Find where the given text appears and provide that cell's center as [X, Y] coordinate. 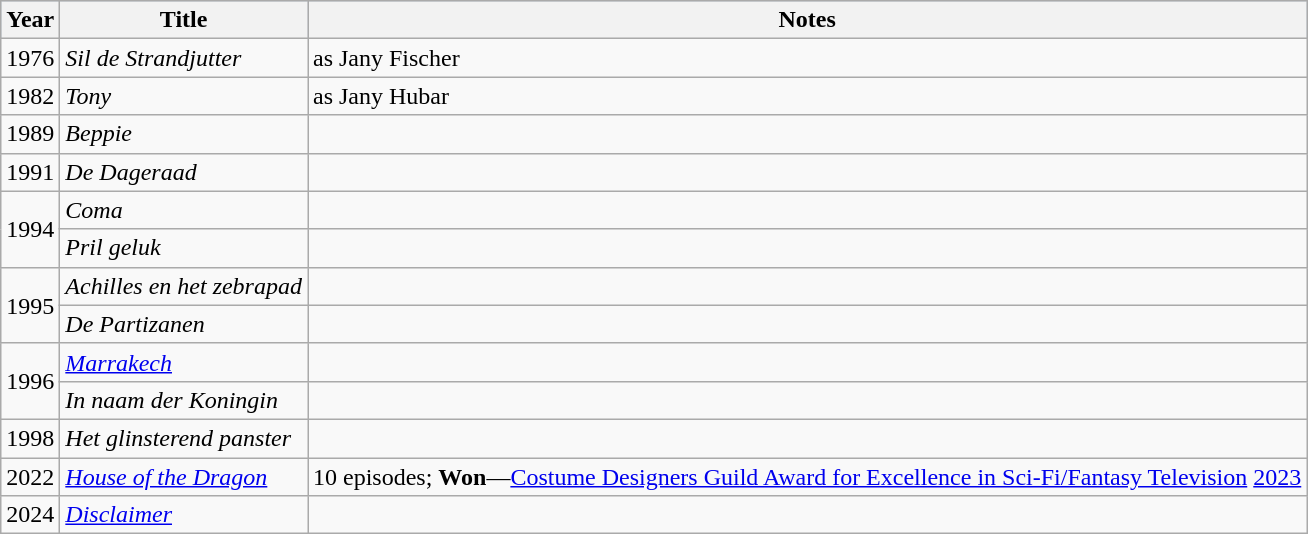
1982 [30, 96]
Beppie [184, 134]
Sil de Strandjutter [184, 58]
1996 [30, 381]
1995 [30, 305]
Title [184, 20]
Notes [808, 20]
as Jany Fischer [808, 58]
Het glinsterend panster [184, 438]
De Dageraad [184, 172]
Disclaimer [184, 515]
Coma [184, 210]
Achilles en het zebrapad [184, 286]
Tony [184, 96]
Marrakech [184, 362]
1994 [30, 229]
1976 [30, 58]
In naam der Koningin [184, 400]
1998 [30, 438]
2022 [30, 477]
De Partizanen [184, 324]
1989 [30, 134]
Year [30, 20]
House of the Dragon [184, 477]
as Jany Hubar [808, 96]
1991 [30, 172]
10 episodes; Won—Costume Designers Guild Award for Excellence in Sci-Fi/Fantasy Television 2023 [808, 477]
Pril geluk [184, 248]
2024 [30, 515]
